Search for the cell housing the specified text and yield its [x, y] center coordinate. 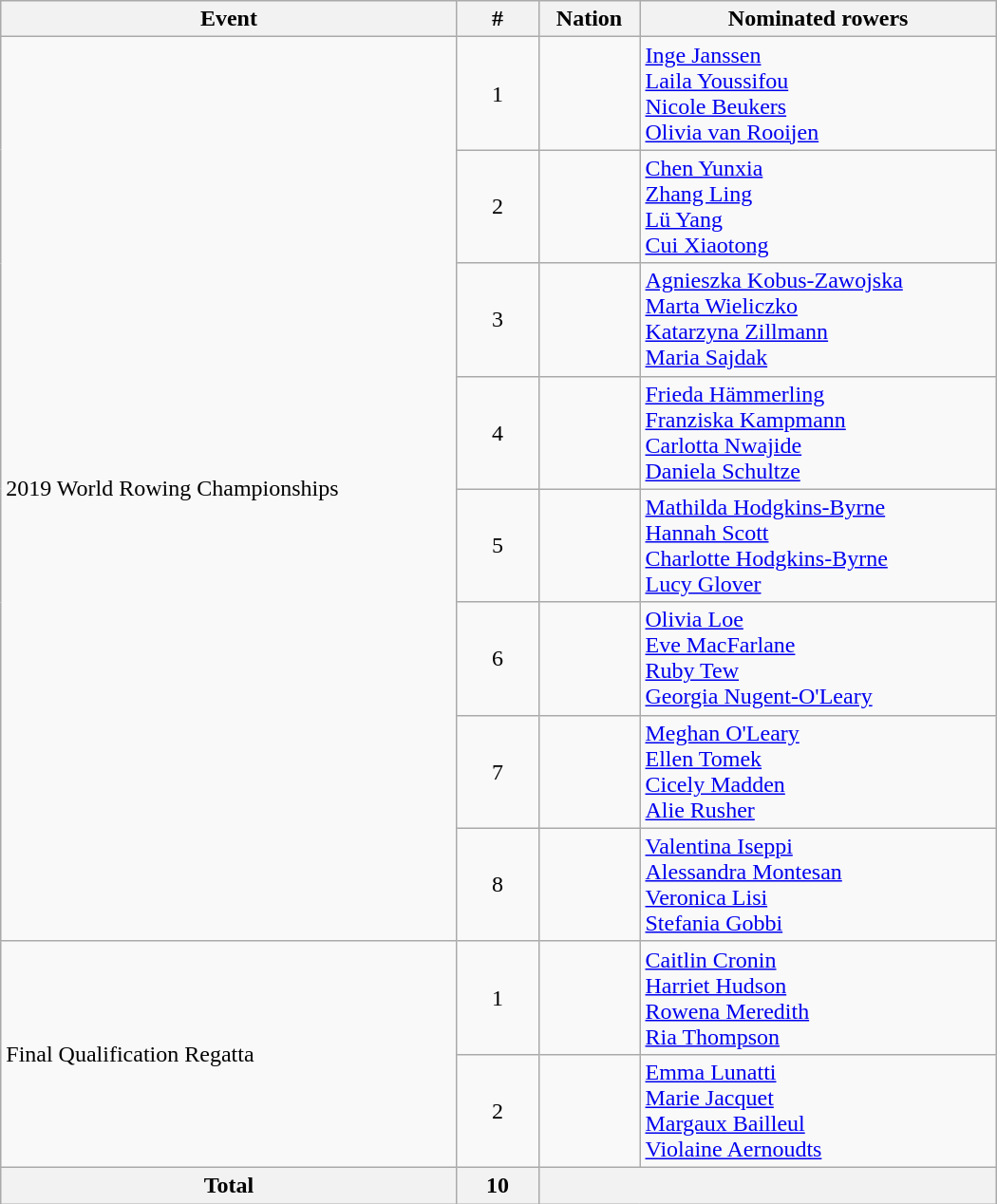
Nominated rowers [818, 19]
Valentina IseppiAlessandra MontesanVeronica LisiStefania Gobbi [818, 885]
Frieda HämmerlingFranziska KampmannCarlotta NwajideDaniela Schultze [818, 433]
Caitlin CroninHarriet HudsonRowena MeredithRia Thompson [818, 997]
Meghan O'LearyEllen TomekCicely MaddenAlie Rusher [818, 771]
Chen YunxiaZhang LingLü YangCui Xiaotong [818, 207]
Olivia LoeEve MacFarlaneRuby TewGeorgia Nugent-O'Leary [818, 659]
8 [498, 885]
Inge JanssenLaila YoussifouNicole BeukersOlivia van Rooijen [818, 93]
Nation [589, 19]
4 [498, 433]
Emma LunattiMarie JacquetMargaux BailleulViolaine Aernoudts [818, 1111]
# [498, 19]
2019 World Rowing Championships [229, 489]
3 [498, 319]
Mathilda Hodgkins-ByrneHannah ScottCharlotte Hodgkins-ByrneLucy Glover [818, 545]
5 [498, 545]
Event [229, 19]
Total [229, 1185]
Final Qualification Regatta [229, 1054]
6 [498, 659]
Agnieszka Kobus-ZawojskaMarta WieliczkoKatarzyna ZillmannMaria Sajdak [818, 319]
7 [498, 771]
10 [498, 1185]
